For the text-containing cell, return its midpoint in (x, y) coordinate format. 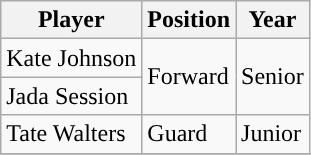
Junior (273, 134)
Position (189, 20)
Kate Johnson (72, 58)
Player (72, 20)
Year (273, 20)
Senior (273, 77)
Forward (189, 77)
Jada Session (72, 96)
Guard (189, 134)
Tate Walters (72, 134)
